Detect which cell encompasses the target text, then output its (x, y) center coordinate. 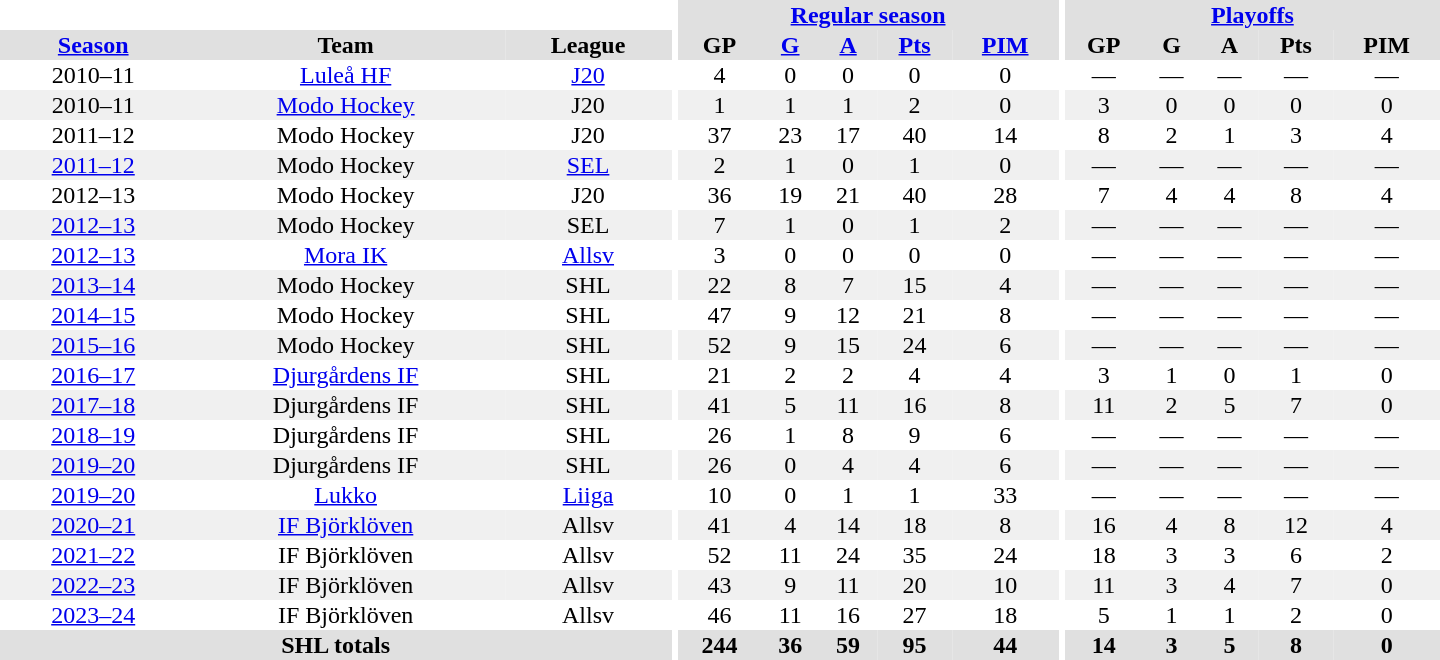
27 (914, 615)
17 (848, 135)
46 (720, 615)
95 (914, 645)
2014–15 (93, 315)
35 (914, 555)
2018–19 (93, 435)
2023–24 (93, 615)
Playoffs (1252, 15)
SHL totals (336, 645)
2016–17 (93, 375)
Team (345, 45)
19 (790, 195)
22 (720, 285)
Luleå HF (345, 75)
28 (1005, 195)
47 (720, 315)
Season (93, 45)
23 (790, 135)
Lukko (345, 495)
Liiga (588, 495)
Mora IK (345, 255)
League (588, 45)
2015–16 (93, 345)
20 (914, 585)
2021–22 (93, 555)
59 (848, 645)
Regular season (868, 15)
2017–18 (93, 405)
37 (720, 135)
44 (1005, 645)
2020–21 (93, 525)
33 (1005, 495)
244 (720, 645)
2013–14 (93, 285)
2022–23 (93, 585)
43 (720, 585)
